Find where the given text appears and provide that cell's center as (x, y) coordinate. 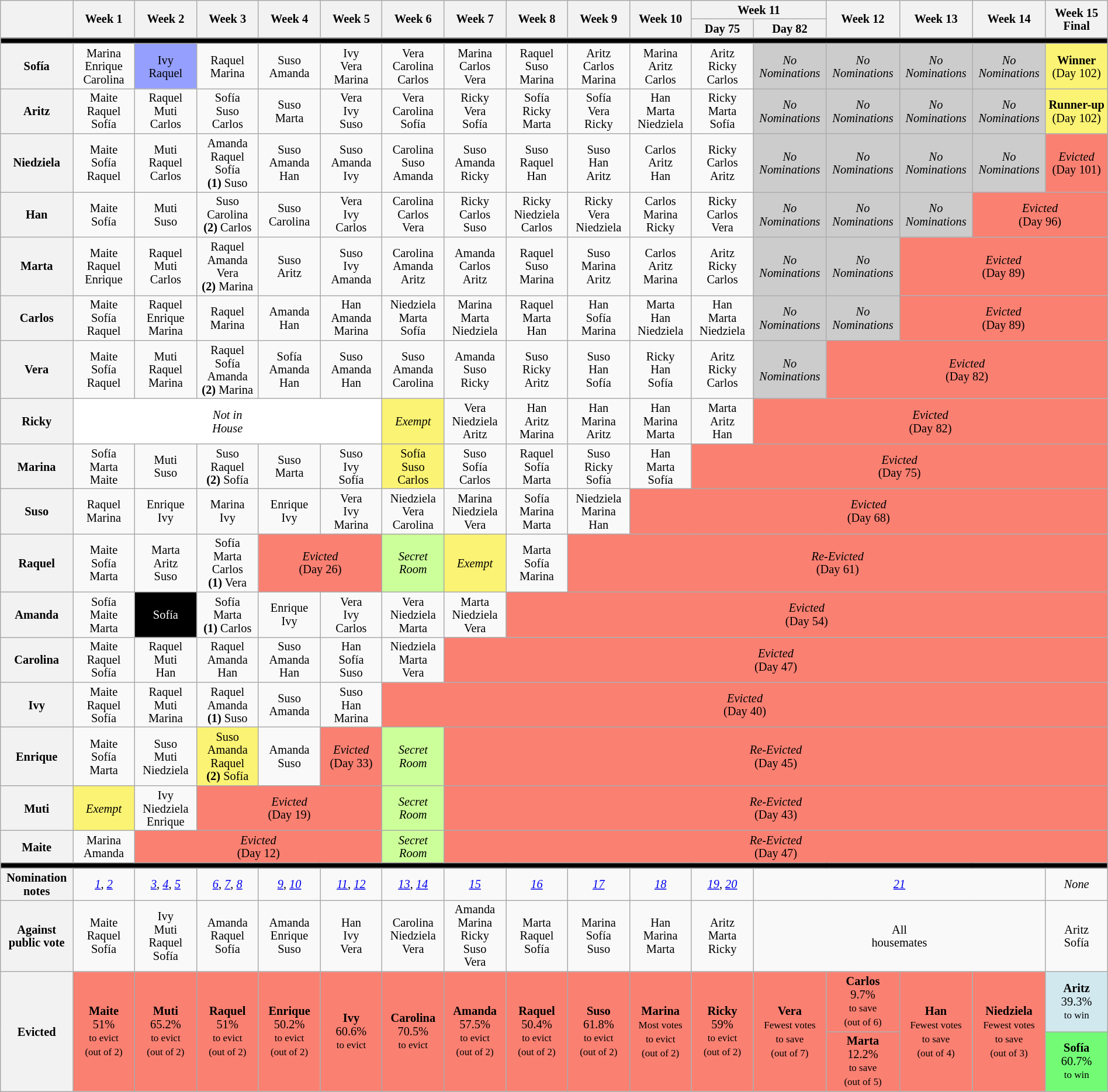
Re-Evicted(Day 47) (776, 846)
HanIvyVera (351, 935)
IvyMutiRaquelSofía (165, 935)
MarinaCarlosVera (475, 65)
1, 2 (104, 885)
HanSofíaMarina (598, 318)
MaiteSofía (104, 214)
RickyVeraSofía (475, 111)
Ivy60.6%to evict (351, 1031)
AmandaSuso (289, 756)
Evicted(Day 26) (320, 563)
RickyCarlosVera (722, 214)
RaquelMartaHan (537, 318)
SofíaMartaMaite (104, 466)
AmandaSusoRicky (475, 369)
MarinaEnriqueCarolina (104, 65)
Week 5 (351, 19)
AmandaEnriqueSuso (289, 935)
CarlosAritzMarina (660, 266)
RickyCarlosSuso (475, 214)
AritzCarlosMarina (598, 65)
HanFewest votesto save(out of 4) (936, 1031)
Week 14 (1009, 19)
Raquel (37, 563)
SusoHanAritz (598, 163)
Amanda (37, 615)
Week 4 (289, 19)
SusoHanMarina (351, 705)
AmandaHan (289, 318)
VeraCarolinaCarlos (413, 65)
Ricky59%to evict(out of 2) (722, 1031)
SusoIvySofía (351, 466)
CarolinaSusoAmanda (413, 163)
HanAritzMarina (537, 421)
SusoMarinaAritz (598, 266)
MutiRaquelMarina (165, 369)
IvyVeraMarina (351, 65)
Maite51%to evict(out of 2) (104, 1031)
Evicted(Day 68) (868, 511)
Re-Evicted(Day 61) (837, 563)
Week 10 (660, 19)
CarolinaCarlosVera (413, 214)
SusoAmandaRicky (475, 163)
Not inHouse (228, 421)
Evicted(Day 47) (776, 659)
Allhousemates (899, 935)
SusoSofíaCarlos (475, 466)
AmandaRaquelSofía (227, 935)
Niedziela (37, 163)
MartaSofíaMarina (537, 563)
IvyNiedzielaEnrique (165, 807)
SusoRaquelHan (537, 163)
SusoAmandaCarolina (413, 369)
Week 12 (863, 19)
RaquelMutiHan (165, 659)
CarlosAritzHan (660, 163)
Nominationnotes (37, 885)
Week 3 (227, 19)
MarinaAmanda (104, 846)
MartaAritzHan (722, 421)
RaquelAmanda(1) Suso (227, 705)
Ricky (37, 421)
Day 82 (790, 28)
AmandaRaquelSofía(1) Suso (227, 163)
SusoAmandaRaquel(2) Sofía (227, 756)
Maite (37, 846)
HanMarinaAritz (598, 421)
CarolinaNiedzielaVera (413, 935)
AritzSofía (1076, 935)
SofíaMartaCarlos(1) Vera (227, 563)
Week 1 (104, 19)
13, 14 (413, 885)
SofíaVeraRicky (598, 111)
Carolina70.5%to evict (413, 1031)
HanSofíaSuso (351, 659)
AritzMartaRicky (722, 935)
NiedzielaFewest votesto save(out of 3) (1009, 1031)
VeraFewest votesto save(out of 7) (790, 1031)
SusoRaquel(2) Sofía (227, 466)
SusoHanSofía (598, 369)
MartaAritzSuso (165, 563)
Marina (37, 466)
Amanda57.5%to evict(out of 2) (475, 1031)
HanMartaSofía (660, 466)
RaquelAmandaHan (227, 659)
None (1076, 885)
RickyVeraNiedziela (598, 214)
Re-Evicted(Day 43) (776, 807)
9, 10 (289, 885)
VeraIvySuso (351, 111)
RaquelMutiMarina (165, 705)
VeraCarolinaSofía (413, 111)
Ivy (37, 705)
Carlos (37, 318)
Evicted(Day 101) (1076, 163)
Raquel51%to evict(out of 2) (227, 1031)
Week 15Final (1076, 19)
SusoIvyAmanda (351, 266)
MarinaIvy (227, 511)
19, 20 (722, 885)
SusoCarolina(2) Carlos (227, 214)
Muti65.2%to evict(out of 2) (165, 1031)
Againstpublic vote (37, 935)
SusoAmandaIvy (351, 163)
RaquelSofíaMarta (537, 466)
MarinaMartaNiedziela (475, 318)
RickyHanSofía (660, 369)
VeraIvyMarina (351, 511)
NiedzielaMartaSofía (413, 318)
SofíaRickyMarta (537, 111)
Marta (37, 266)
Vera (37, 369)
Enrique (37, 756)
6, 7, 8 (227, 885)
Suso61.8%to evict(out of 2) (598, 1031)
Suso (37, 511)
Week 13 (936, 19)
IvyRaquel (165, 65)
RaquelEnriqueMarina (165, 318)
15 (475, 885)
Evicted (37, 1031)
Evicted(Day 75) (899, 466)
Evicted(Day 19) (289, 807)
Day 75 (722, 28)
Carlos9.7%to save(out of 6) (863, 1001)
NiedzielaVeraCarolina (413, 511)
Re-Evicted(Day 45) (776, 756)
Han (37, 214)
MarinaMost votesto evict(out of 2) (660, 1031)
Evicted(Day 96) (1040, 214)
11, 12 (351, 885)
MartaHanNiedziela (660, 318)
SusoRickyAritz (537, 369)
Sofía60.7%to win (1076, 1061)
Evicted(Day 33) (351, 756)
CarolinaAmandaAritz (413, 266)
RickyNiedzielaCarlos (537, 214)
3, 4, 5 (165, 885)
SusoRickySofía (598, 466)
AmandaCarlosAritz (475, 266)
MutiRaquelCarlos (165, 163)
MartaNiedzielaVera (475, 615)
RickyCarlosAritz (722, 163)
Week 8 (537, 19)
16 (537, 885)
SofíaMarinaMarta (537, 511)
RickyMartaSofía (722, 111)
MaiteRaquelEnrique (104, 266)
SofíaAmandaHan (289, 369)
Week 9 (598, 19)
NiedzielaMarinaHan (598, 511)
Evicted(Day 12) (258, 846)
Muti (37, 807)
Enrique50.2%to evict(out of 2) (289, 1031)
SofíaMaiteMarta (104, 615)
MarinaAritzCarlos (660, 65)
RaquelSofíaAmanda(2) Marina (227, 369)
VeraNiedzielaAritz (475, 421)
Raquel50.4%to evict(out of 2) (537, 1031)
Week 11 (759, 9)
Week 7 (475, 19)
SusoCarolina (289, 214)
HanAmandaMarina (351, 318)
21 (899, 885)
SusoAritz (289, 266)
CarlosMarinaRicky (660, 214)
NiedzielaMartaVera (413, 659)
MarinaNiedzielaVera (475, 511)
Aritz39.3%to win (1076, 1001)
AmandaMarinaRickySusoVera (475, 935)
Evicted(Day 40) (745, 705)
RaquelAmandaVera(2) Marina (227, 266)
17 (598, 885)
MarinaSofíaSuso (598, 935)
VeraNiedzielaMarta (413, 615)
18 (660, 885)
Marta12.2%to save(out of 5) (863, 1061)
Carolina (37, 659)
Week 6 (413, 19)
Week 2 (165, 19)
SusoMutiNiedziela (165, 756)
SofíaMarta(1) Carlos (227, 615)
MartaRaquelSofía (537, 935)
Runner-up(Day 102) (1076, 111)
Aritz (37, 111)
Evicted(Day 54) (807, 615)
Winner(Day 102) (1076, 65)
